For the text-containing cell, return its midpoint in [x, y] coordinate format. 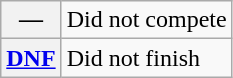
— [31, 20]
Did not compete [146, 20]
DNF [31, 58]
Did not finish [146, 58]
